Return [X, Y] of the center of cell containing provided text 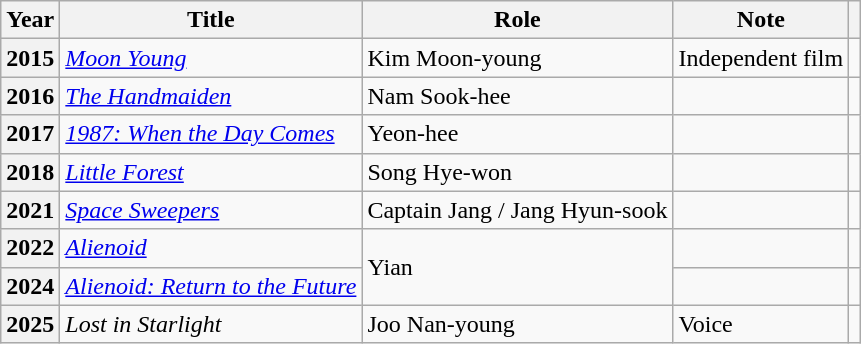
Nam Sook-hee [518, 96]
Lost in Starlight [211, 324]
Song Hye-won [518, 172]
Yian [518, 267]
2017 [30, 134]
Title [211, 20]
2015 [30, 58]
Captain Jang / Jang Hyun-sook [518, 210]
Joo Nan-young [518, 324]
1987: When the Day Comes [211, 134]
2021 [30, 210]
The Handmaiden [211, 96]
Yeon-hee [518, 134]
Alienoid [211, 248]
Voice [761, 324]
2018 [30, 172]
Moon Young [211, 58]
Note [761, 20]
2025 [30, 324]
2022 [30, 248]
2024 [30, 286]
Alienoid: Return to the Future [211, 286]
Little Forest [211, 172]
Year [30, 20]
Independent film [761, 58]
Kim Moon-young [518, 58]
2016 [30, 96]
Space Sweepers [211, 210]
Role [518, 20]
